Provide the (X, Y) coordinate of the cell's center where the given text is located.  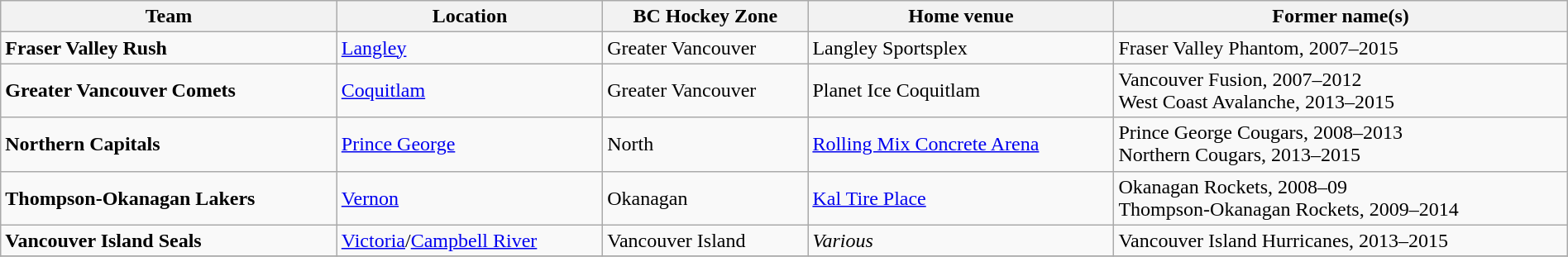
Planet Ice Coquitlam (961, 91)
Home venue (961, 17)
Victoria/Campbell River (470, 240)
Fraser Valley Phantom, 2007–2015 (1341, 48)
Langley (470, 48)
Okanagan (705, 198)
Vancouver Fusion, 2007–2012West Coast Avalanche, 2013–2015 (1341, 91)
Former name(s) (1341, 17)
Vernon (470, 198)
North (705, 144)
Vancouver Island Hurricanes, 2013–2015 (1341, 240)
Fraser Valley Rush (169, 48)
Thompson-Okanagan Lakers (169, 198)
Prince George Cougars, 2008–2013Northern Cougars, 2013–2015 (1341, 144)
Vancouver Island (705, 240)
Various (961, 240)
Okanagan Rockets, 2008–09Thompson-Okanagan Rockets, 2009–2014 (1341, 198)
BC Hockey Zone (705, 17)
Team (169, 17)
Greater Vancouver Comets (169, 91)
Vancouver Island Seals (169, 240)
Kal Tire Place (961, 198)
Northern Capitals (169, 144)
Langley Sportsplex (961, 48)
Location (470, 17)
Coquitlam (470, 91)
Rolling Mix Concrete Arena (961, 144)
Prince George (470, 144)
